Pinpoint the cell where the given text exists, returning its [X, Y] midpoint coordinate. 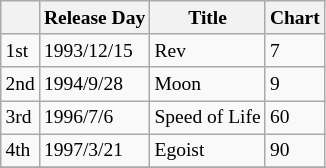
1st [20, 50]
Chart [294, 18]
Speed of Life [208, 118]
1993/12/15 [94, 50]
1994/9/28 [94, 84]
Rev [208, 50]
Title [208, 18]
90 [294, 150]
1997/3/21 [94, 150]
60 [294, 118]
Release Day [94, 18]
3rd [20, 118]
7 [294, 50]
1996/7/6 [94, 118]
2nd [20, 84]
4th [20, 150]
9 [294, 84]
Egoist [208, 150]
Moon [208, 84]
